Return [x, y] of the center of cell containing provided text 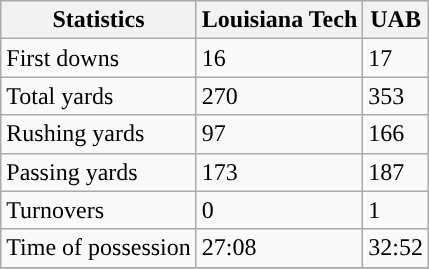
First downs [99, 58]
187 [396, 172]
270 [279, 96]
173 [279, 172]
Total yards [99, 96]
Statistics [99, 20]
27:08 [279, 248]
UAB [396, 20]
Passing yards [99, 172]
17 [396, 58]
0 [279, 210]
353 [396, 96]
1 [396, 210]
16 [279, 58]
32:52 [396, 248]
Louisiana Tech [279, 20]
Time of possession [99, 248]
166 [396, 134]
97 [279, 134]
Turnovers [99, 210]
Rushing yards [99, 134]
